For the text-containing cell, return its midpoint in [X, Y] coordinate format. 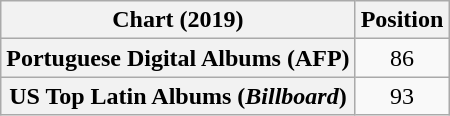
Chart (2019) [178, 20]
Position [402, 20]
86 [402, 58]
Portuguese Digital Albums (AFP) [178, 58]
93 [402, 96]
US Top Latin Albums (Billboard) [178, 96]
